Detect which cell encompasses the target text, then output its (X, Y) center coordinate. 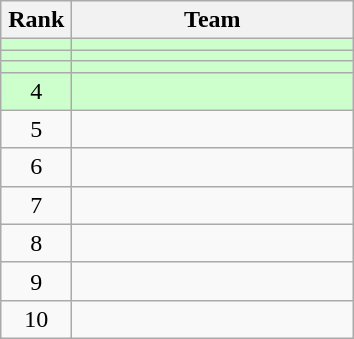
9 (36, 281)
6 (36, 167)
5 (36, 129)
Team (212, 20)
8 (36, 243)
4 (36, 91)
10 (36, 319)
Rank (36, 20)
7 (36, 205)
